Determine the (x, y) coordinate at the center of the cell enclosing the given text.  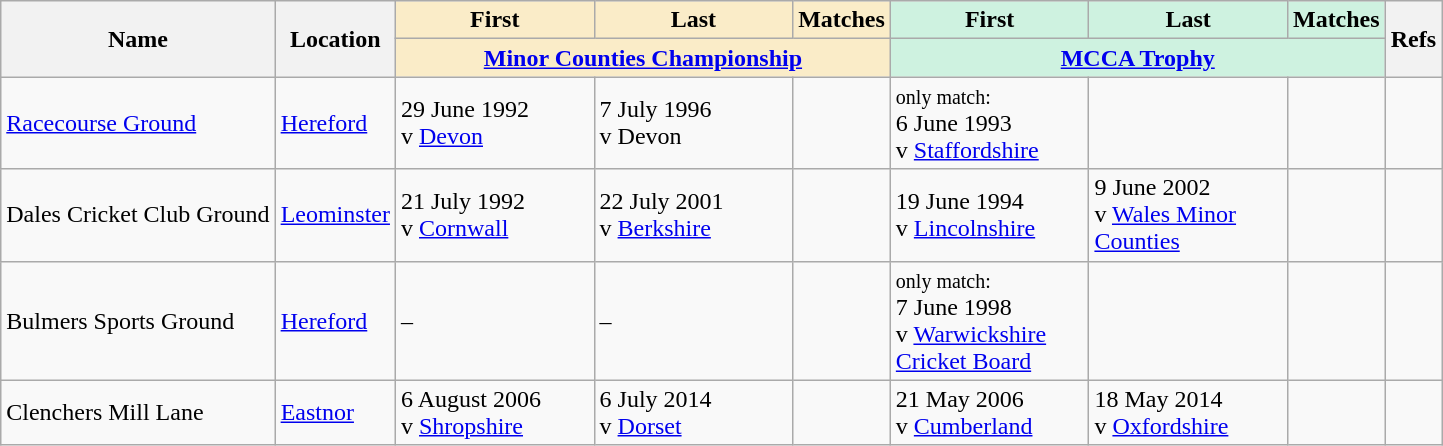
Bulmers Sports Ground (138, 320)
6 August 2006v Shropshire (494, 412)
Dales Cricket Club Ground (138, 215)
Location (335, 39)
Racecourse Ground (138, 123)
19 June 1994v Lincolnshire (990, 215)
Eastnor (335, 412)
18 May 2014v Oxfordshire (1188, 412)
only match:7 June 1998v Warwickshire Cricket Board (990, 320)
9 June 2002v Wales Minor Counties (1188, 215)
21 May 2006v Cumberland (990, 412)
6 July 2014v Dorset (694, 412)
Minor Counties Championship (642, 58)
Clenchers Mill Lane (138, 412)
Name (138, 39)
Refs (1413, 39)
21 July 1992v Cornwall (494, 215)
7 July 1996v Devon (694, 123)
MCCA Trophy (1138, 58)
22 July 2001v Berkshire (694, 215)
only match:6 June 1993v Staffordshire (990, 123)
Leominster (335, 215)
29 June 1992v Devon (494, 123)
